Output the [x, y] coordinate of the center of the cell containing the given text.  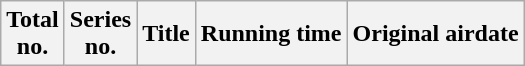
Totalno. [33, 34]
Seriesno. [100, 34]
Title [166, 34]
Original airdate [436, 34]
Running time [271, 34]
